Find where the given text appears and provide that cell's center as [X, Y] coordinate. 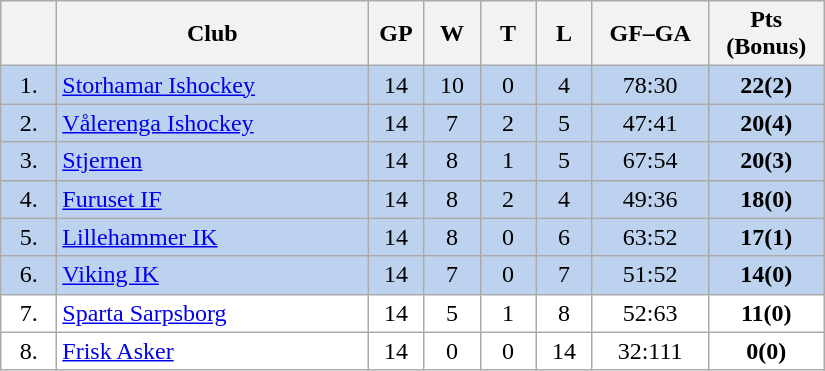
Club [212, 34]
Lillehammer IK [212, 237]
49:36 [650, 199]
2. [29, 123]
17(1) [766, 237]
Furuset IF [212, 199]
Storhamar Ishockey [212, 85]
6. [29, 275]
Viking IK [212, 275]
7. [29, 313]
5. [29, 237]
67:54 [650, 161]
GF–GA [650, 34]
32:111 [650, 351]
3. [29, 161]
14(0) [766, 275]
18(0) [766, 199]
11(0) [766, 313]
Vålerenga Ishockey [212, 123]
4. [29, 199]
Pts (Bonus) [766, 34]
78:30 [650, 85]
20(3) [766, 161]
51:52 [650, 275]
20(4) [766, 123]
10 [452, 85]
T [508, 34]
6 [564, 237]
63:52 [650, 237]
8. [29, 351]
Stjernen [212, 161]
Sparta Sarpsborg [212, 313]
0(0) [766, 351]
W [452, 34]
L [564, 34]
Frisk Asker [212, 351]
47:41 [650, 123]
22(2) [766, 85]
52:63 [650, 313]
1. [29, 85]
GP [396, 34]
